Return (x, y) of the center of cell containing provided text 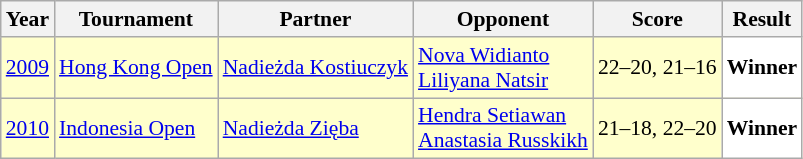
Score (658, 19)
22–20, 21–16 (658, 68)
Hong Kong Open (136, 68)
Nadieżda Kostiuczyk (316, 68)
2010 (28, 128)
Tournament (136, 19)
21–18, 22–20 (658, 128)
2009 (28, 68)
Indonesia Open (136, 128)
Year (28, 19)
Partner (316, 19)
Nova Widianto Liliyana Natsir (503, 68)
Opponent (503, 19)
Nadieżda Zięba (316, 128)
Hendra Setiawan Anastasia Russkikh (503, 128)
Result (762, 19)
